Pinpoint the cell where the given text exists, returning its [x, y] midpoint coordinate. 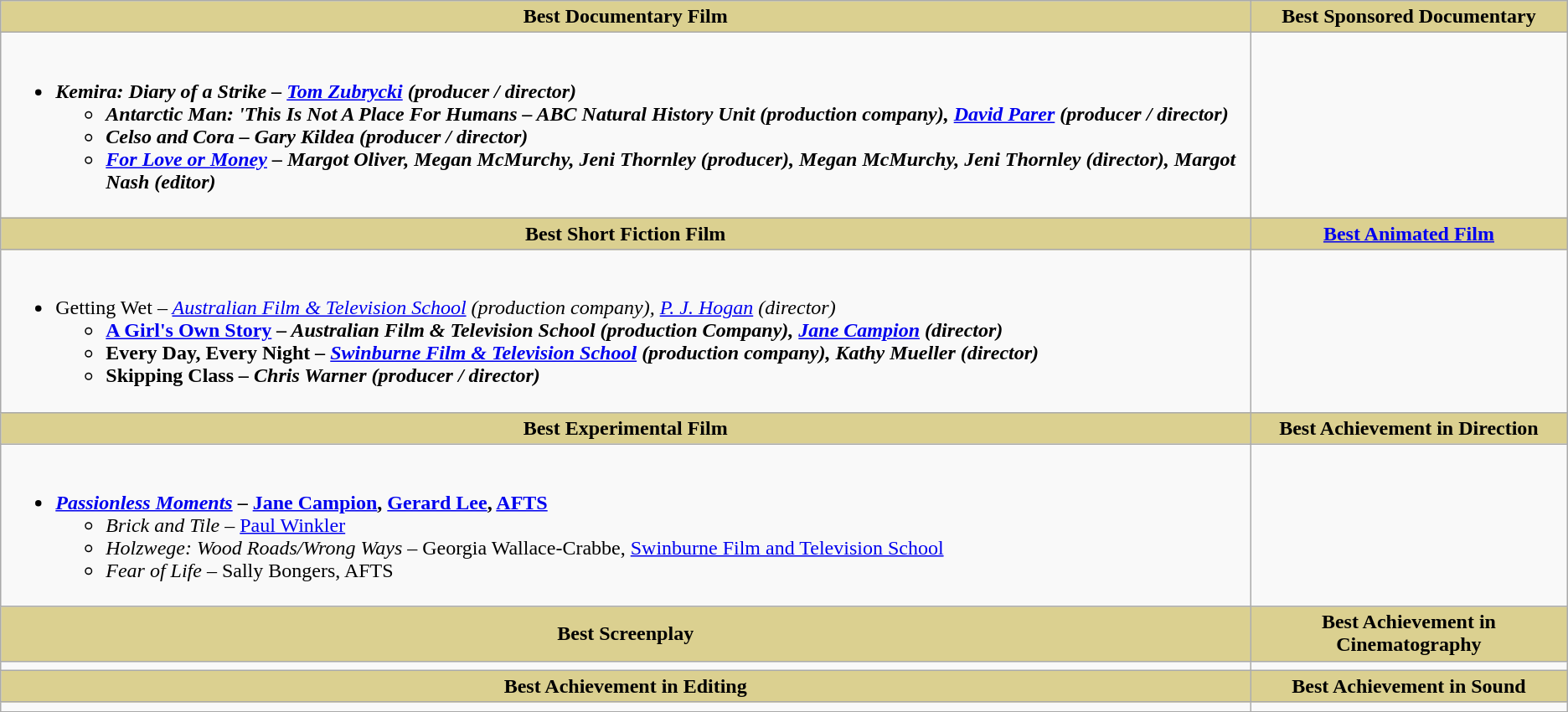
Best Achievement in Editing [626, 686]
Best Achievement in Sound [1409, 686]
Best Animated Film [1409, 234]
Best Short Fiction Film [626, 234]
Best Achievement in Direction [1409, 428]
Best Documentary Film [626, 17]
Best Achievement in Cinematography [1409, 633]
Best Screenplay [626, 633]
Best Experimental Film [626, 428]
Best Sponsored Documentary [1409, 17]
